Provide the [X, Y] coordinate of the cell's center where the given text is located.  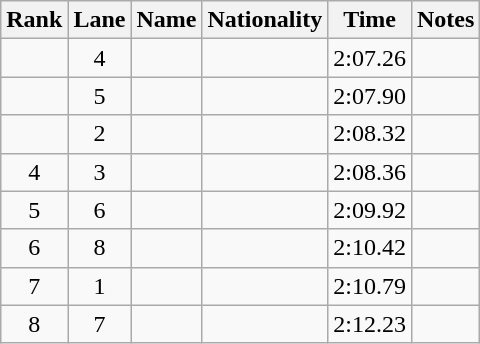
Time [370, 20]
1 [100, 286]
2:07.90 [370, 96]
2:12.23 [370, 324]
2 [100, 134]
Notes [445, 20]
3 [100, 172]
2:10.42 [370, 248]
Lane [100, 20]
Name [166, 20]
2:10.79 [370, 286]
2:09.92 [370, 210]
2:08.36 [370, 172]
Nationality [265, 20]
2:07.26 [370, 58]
2:08.32 [370, 134]
Rank [34, 20]
